For the text-containing cell, return its midpoint in [X, Y] coordinate format. 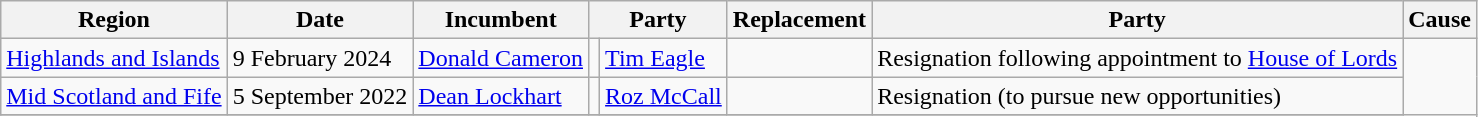
Highlands and Islands [114, 58]
Date [320, 20]
9 February 2024 [320, 58]
Donald Cameron [501, 58]
Incumbent [501, 20]
Replacement [799, 20]
Roz McCall [664, 96]
Resignation (to pursue new opportunities) [1138, 96]
Cause [1440, 20]
Resignation following appointment to House of Lords [1138, 58]
Dean Lockhart [501, 96]
5 September 2022 [320, 96]
Tim Eagle [664, 58]
Region [114, 20]
Mid Scotland and Fife [114, 96]
